Scan for the cell matching the given text and deliver its [x, y] coordinate at center. 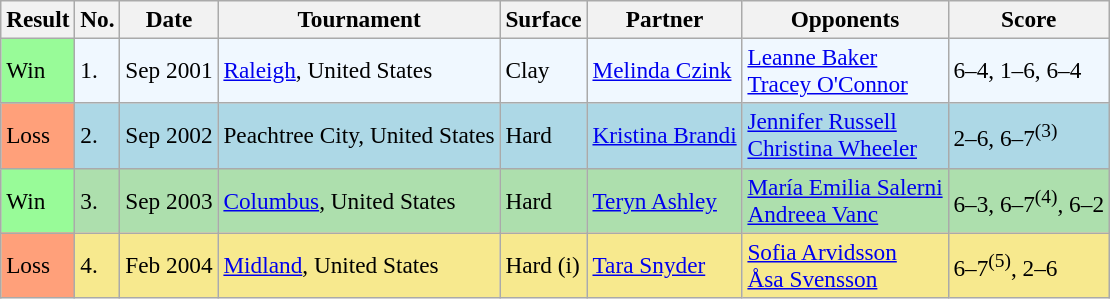
Clay [544, 70]
Teryn Ashley [664, 200]
Sofia Arvidsson Åsa Svensson [845, 264]
Hard (i) [544, 264]
Score [1028, 19]
Peachtree City, United States [359, 136]
Raleigh, United States [359, 70]
1. [98, 70]
Tournament [359, 19]
3. [98, 200]
Result [38, 19]
2–6, 6–7(3) [1028, 136]
6–3, 6–7(4), 6–2 [1028, 200]
Date [169, 19]
Columbus, United States [359, 200]
Feb 2004 [169, 264]
Sep 2001 [169, 70]
4. [98, 264]
6–4, 1–6, 6–4 [1028, 70]
No. [98, 19]
2. [98, 136]
Midland, United States [359, 264]
Opponents [845, 19]
Tara Snyder [664, 264]
Sep 2003 [169, 200]
María Emilia Salerni Andreea Vanc [845, 200]
Melinda Czink [664, 70]
Kristina Brandi [664, 136]
Jennifer Russell Christina Wheeler [845, 136]
Sep 2002 [169, 136]
6–7(5), 2–6 [1028, 264]
Leanne Baker Tracey O'Connor [845, 70]
Surface [544, 19]
Partner [664, 19]
